Find where the given text appears and provide that cell's center as [x, y] coordinate. 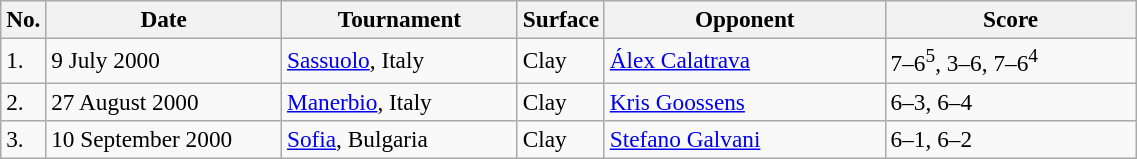
6–1, 6–2 [1010, 139]
Date [164, 19]
Álex Calatrava [744, 60]
9 July 2000 [164, 60]
Surface [560, 19]
Manerbio, Italy [400, 101]
2. [24, 101]
7–65, 3–6, 7–64 [1010, 60]
1. [24, 60]
Sassuolo, Italy [400, 60]
No. [24, 19]
Kris Goossens [744, 101]
Tournament [400, 19]
Opponent [744, 19]
Score [1010, 19]
6–3, 6–4 [1010, 101]
10 September 2000 [164, 139]
27 August 2000 [164, 101]
Stefano Galvani [744, 139]
Sofia, Bulgaria [400, 139]
3. [24, 139]
